Capture the cell that displays the provided text and extract its [x, y] central coordinate. 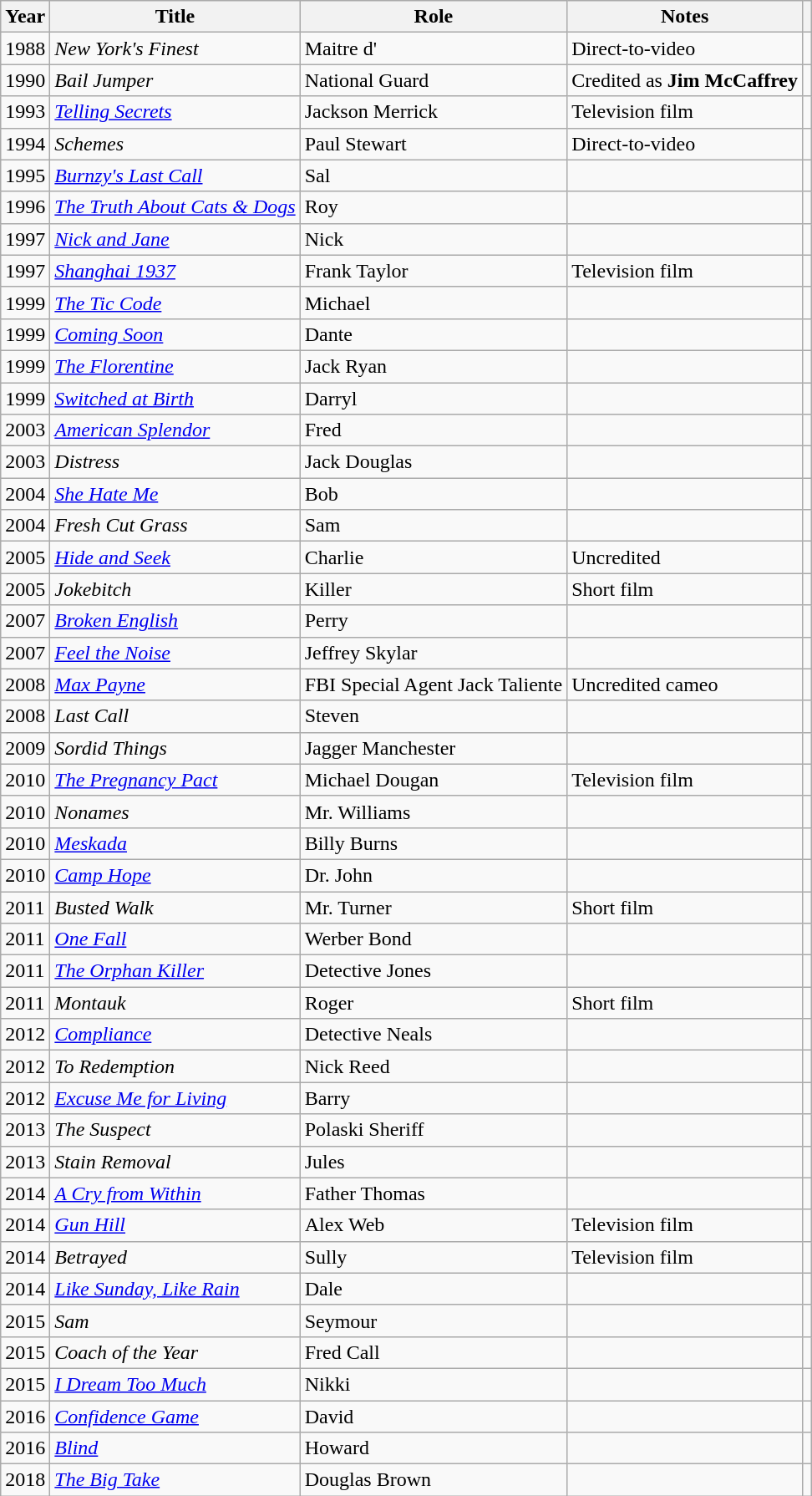
Bob [434, 494]
Gun Hill [175, 1225]
Fred Call [434, 1352]
Roy [434, 207]
Jackson Merrick [434, 112]
Role [434, 17]
Excuse Me for Living [175, 1098]
Uncredited [685, 557]
2009 [25, 748]
Busted Walk [175, 907]
Feel the Noise [175, 653]
Coming Soon [175, 334]
David [434, 1417]
Darryl [434, 399]
Uncredited cameo [685, 684]
She Hate Me [175, 494]
Jules [434, 1162]
Michael Dougan [434, 780]
New York's Finest [175, 48]
Burnzy's Last Call [175, 176]
Jack Douglas [434, 462]
Betrayed [175, 1257]
Frank Taylor [434, 271]
Schemes [175, 144]
Jeffrey Skylar [434, 653]
1996 [25, 207]
Sal [434, 176]
Father Thomas [434, 1193]
Nick [434, 239]
Telling Secrets [175, 112]
Jack Ryan [434, 366]
1993 [25, 112]
Nick and Jane [175, 239]
Sully [434, 1257]
Perry [434, 621]
Dante [434, 334]
Dr. John [434, 875]
Stain Removal [175, 1162]
Shanghai 1937 [175, 271]
Werber Bond [434, 939]
Detective Jones [434, 971]
Howard [434, 1448]
Title [175, 17]
The Suspect [175, 1130]
Jokebitch [175, 589]
Mr. Williams [434, 812]
Max Payne [175, 684]
Year [25, 17]
Fresh Cut Grass [175, 526]
1990 [25, 80]
Fred [434, 430]
Nonames [175, 812]
Dale [434, 1289]
Sordid Things [175, 748]
Steven [434, 716]
Bail Jumper [175, 80]
Distress [175, 462]
Blind [175, 1448]
Notes [685, 17]
To Redemption [175, 1066]
Camp Hope [175, 875]
A Cry from Within [175, 1193]
Nick Reed [434, 1066]
Switched at Birth [175, 399]
Killer [434, 589]
Barry [434, 1098]
The Orphan Killer [175, 971]
Douglas Brown [434, 1480]
Roger [434, 1003]
The Big Take [175, 1480]
Michael [434, 303]
FBI Special Agent Jack Taliente [434, 684]
Jagger Manchester [434, 748]
Seymour [434, 1320]
Last Call [175, 716]
Maitre d' [434, 48]
Montauk [175, 1003]
American Splendor [175, 430]
I Dream Too Much [175, 1384]
Alex Web [434, 1225]
1995 [25, 176]
1994 [25, 144]
2018 [25, 1480]
The Florentine [175, 366]
One Fall [175, 939]
National Guard [434, 80]
Billy Burns [434, 843]
The Pregnancy Pact [175, 780]
Polaski Sheriff [434, 1130]
Nikki [434, 1384]
Mr. Turner [434, 907]
Hide and Seek [175, 557]
Like Sunday, Like Rain [175, 1289]
Charlie [434, 557]
The Truth About Cats & Dogs [175, 207]
Broken English [175, 621]
Meskada [175, 843]
1988 [25, 48]
The Tic Code [175, 303]
Credited as Jim McCaffrey [685, 80]
Coach of the Year [175, 1352]
Detective Neals [434, 1035]
Paul Stewart [434, 144]
Compliance [175, 1035]
Confidence Game [175, 1417]
